Search for the cell housing the specified text and yield its (x, y) center coordinate. 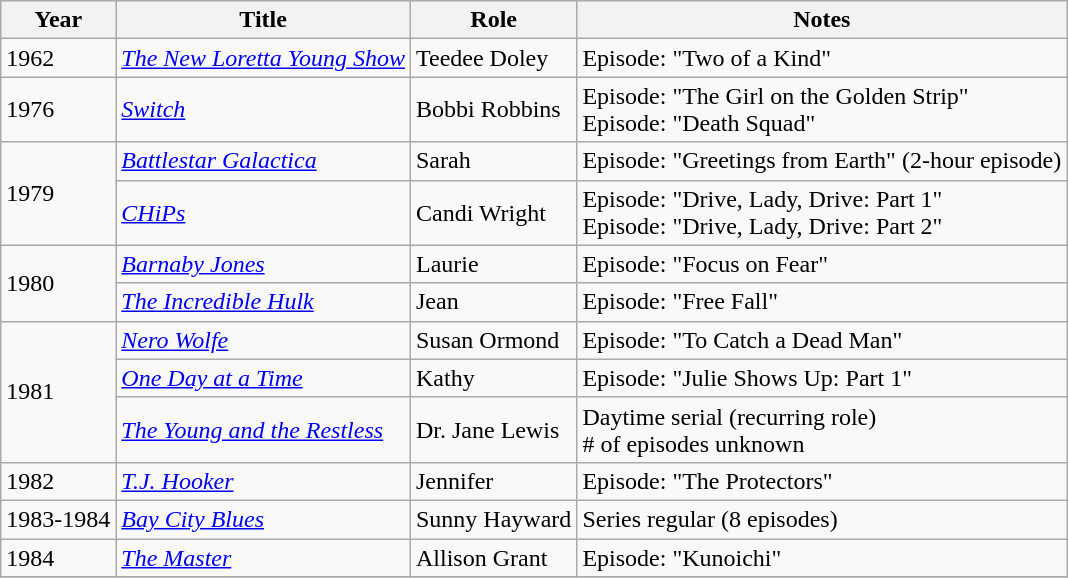
1979 (58, 194)
Sarah (493, 161)
Bobbi Robbins (493, 110)
Teedee Doley (493, 58)
1984 (58, 557)
Switch (264, 110)
Notes (822, 20)
1981 (58, 392)
1962 (58, 58)
Jennifer (493, 481)
The Young and the Restless (264, 430)
Nero Wolfe (264, 340)
Episode: "Two of a Kind" (822, 58)
Daytime serial (recurring role)# of episodes unknown (822, 430)
1982 (58, 481)
Kathy (493, 378)
Battlestar Galactica (264, 161)
CHiPs (264, 212)
Episode: "Greetings from Earth" (2-hour episode) (822, 161)
Bay City Blues (264, 519)
Episode: "To Catch a Dead Man" (822, 340)
Allison Grant (493, 557)
1976 (58, 110)
Jean (493, 302)
One Day at a Time (264, 378)
Episode: "The Protectors" (822, 481)
Role (493, 20)
1983-1984 (58, 519)
Susan Ormond (493, 340)
Dr. Jane Lewis (493, 430)
Episode: "The Girl on the Golden Strip"Episode: "Death Squad" (822, 110)
Series regular (8 episodes) (822, 519)
Candi Wright (493, 212)
Sunny Hayward (493, 519)
Episode: "Free Fall" (822, 302)
Episode: "Kunoichi" (822, 557)
Episode: "Drive, Lady, Drive: Part 1"Episode: "Drive, Lady, Drive: Part 2" (822, 212)
The New Loretta Young Show (264, 58)
Barnaby Jones (264, 264)
T.J. Hooker (264, 481)
Episode: "Julie Shows Up: Part 1" (822, 378)
Title (264, 20)
The Incredible Hulk (264, 302)
Laurie (493, 264)
Year (58, 20)
1980 (58, 283)
The Master (264, 557)
Episode: "Focus on Fear" (822, 264)
